Pinpoint the cell where the given text exists, returning its [x, y] midpoint coordinate. 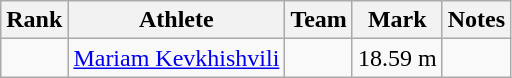
Team [319, 20]
Mariam Kevkhishvili [176, 58]
Notes [476, 20]
Athlete [176, 20]
18.59 m [397, 58]
Rank [34, 20]
Mark [397, 20]
